Identify which cell holds the provided text, then report its (x, y) central coordinate. 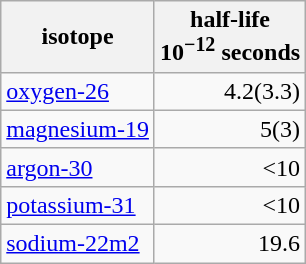
argon-30 (78, 167)
magnesium-19 (78, 129)
isotope (78, 37)
oxygen-26 (78, 91)
sodium-22m2 (78, 244)
potassium-31 (78, 205)
half-life10−12 seconds (230, 37)
19.6 (230, 244)
5(3) (230, 129)
4.2(3.3) (230, 91)
